Extract the (x, y) coordinate from the center of the cell holding the provided text.  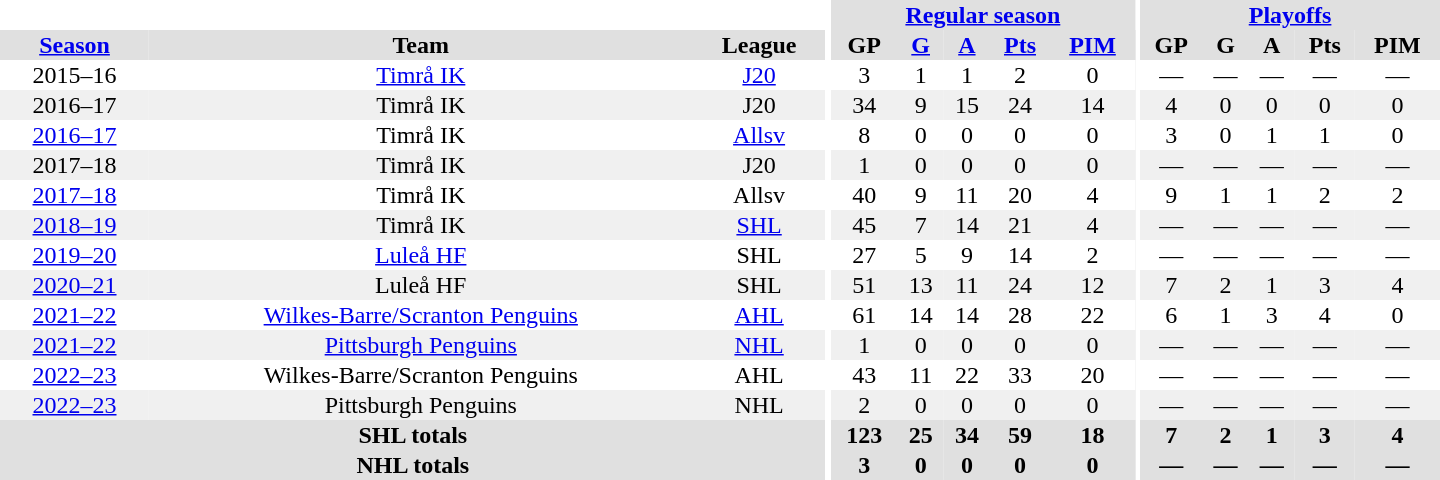
15 (967, 105)
28 (1020, 315)
33 (1020, 375)
45 (864, 225)
40 (864, 195)
NHL totals (413, 465)
13 (921, 285)
6 (1171, 315)
2020–21 (74, 285)
Regular season (983, 15)
5 (921, 255)
51 (864, 285)
2018–19 (74, 225)
Team (421, 45)
Season (74, 45)
12 (1092, 285)
8 (864, 135)
61 (864, 315)
27 (864, 255)
59 (1020, 435)
Playoffs (1290, 15)
25 (921, 435)
43 (864, 375)
123 (864, 435)
18 (1092, 435)
2015–16 (74, 75)
SHL totals (413, 435)
League (760, 45)
2019–20 (74, 255)
21 (1020, 225)
